Return the [X, Y] coordinate for the center point of the cell that contains the specified text.  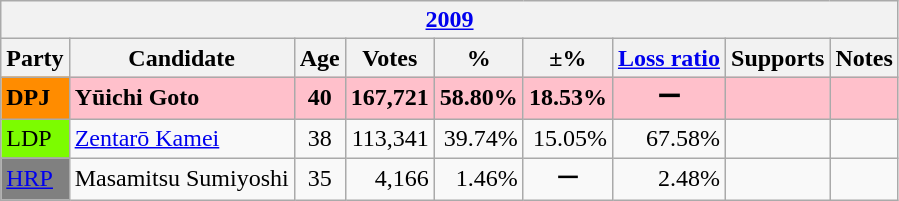
67.58% [668, 138]
Age [320, 58]
Yūichi Goto [182, 98]
58.80% [478, 98]
40 [320, 98]
18.53% [568, 98]
38 [320, 138]
LDP [35, 138]
15.05% [568, 138]
HRP [35, 180]
2.48% [668, 180]
Loss ratio [668, 58]
39.74% [478, 138]
Supports [778, 58]
DPJ [35, 98]
Masamitsu Sumiyoshi [182, 180]
2009 [450, 20]
1.46% [478, 180]
±% [568, 58]
Party [35, 58]
Zentarō Kamei [182, 138]
Candidate [182, 58]
35 [320, 180]
Notes [864, 58]
167,721 [390, 98]
113,341 [390, 138]
% [478, 58]
4,166 [390, 180]
Votes [390, 58]
